Output the [x, y] coordinate of the center of the cell containing the given text.  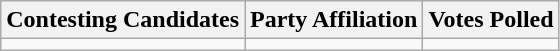
Party Affiliation [334, 20]
Contesting Candidates [123, 20]
Votes Polled [491, 20]
